Identify which cell holds the provided text, then report its [x, y] central coordinate. 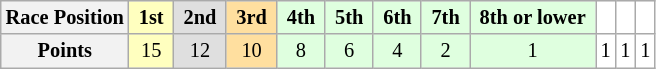
5th [349, 17]
3rd [251, 17]
12 [200, 51]
1st [152, 17]
2 [445, 51]
8 [301, 51]
4 [397, 51]
8th or lower [533, 17]
Points [65, 51]
6th [397, 17]
Race Position [65, 17]
15 [152, 51]
4th [301, 17]
10 [251, 51]
6 [349, 51]
7th [445, 17]
2nd [200, 17]
